Pinpoint the cell where the given text exists, returning its (x, y) midpoint coordinate. 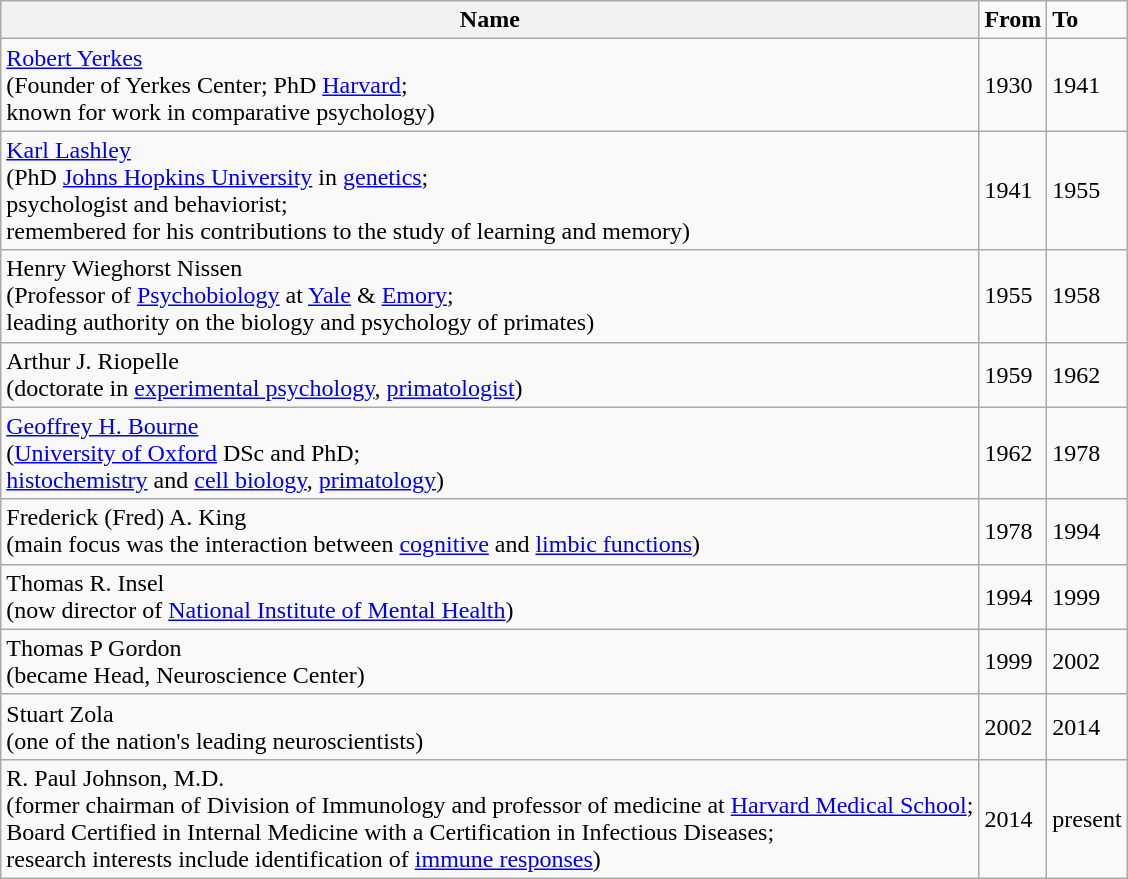
Robert Yerkes (Founder of Yerkes Center; PhD Harvard; known for work in comparative psychology) (490, 85)
Name (490, 20)
From (1013, 20)
Geoffrey H. Bourne (University of Oxford DSc and PhD; histochemistry and cell biology, primatology) (490, 453)
Stuart Zola (one of the nation's leading neuroscientists) (490, 726)
Thomas R. Insel (now director of National Institute of Mental Health) (490, 596)
Frederick (Fred) A. King (main focus was the interaction between cognitive and limbic functions) (490, 532)
1959 (1013, 374)
Thomas P Gordon (became Head, Neuroscience Center) (490, 662)
Arthur J. Riopelle (doctorate in experimental psychology, primatologist) (490, 374)
1930 (1013, 85)
present (1087, 818)
Henry Wieghorst Nissen (Professor of Psychobiology at Yale & Emory; leading authority on the biology and psychology of primates) (490, 296)
1958 (1087, 296)
To (1087, 20)
